Output the [x, y] coordinate of the center of the cell containing the given text.  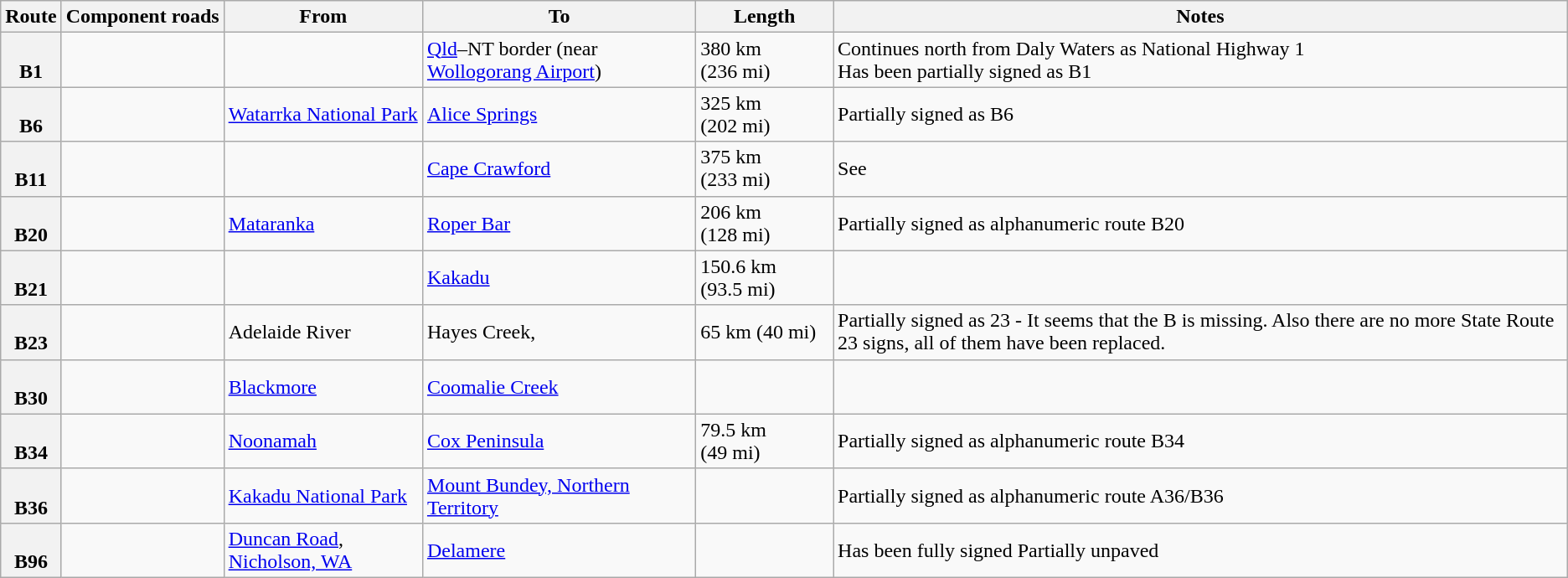
Adelaide River [323, 332]
Duncan Road, Nicholson, WA [323, 550]
Partially signed as 23 - It seems that the B is missing. Also there are no more State Route 23 signs, all of them have been replaced. [1201, 332]
B6 [31, 114]
Noonamah [323, 441]
B36 [31, 496]
375 km (233 mi) [765, 169]
B96 [31, 550]
Partially signed as alphanumeric route B34 [1201, 441]
Watarrka National Park [323, 114]
Kakadu National Park [323, 496]
Mataranka [323, 223]
Kakadu [559, 278]
See [1201, 169]
Route [31, 17]
B1 [31, 60]
325 km (202 mi) [765, 114]
Blackmore [323, 387]
Component roads [142, 17]
Notes [1201, 17]
Qld–NT border (near Wollogorang Airport) [559, 60]
B23 [31, 332]
B30 [31, 387]
B11 [31, 169]
Has been fully signed Partially unpaved [1201, 550]
Continues north from Daly Waters as National Highway 1Has been partially signed as B1 [1201, 60]
Roper Bar [559, 223]
79.5 km (49 mi) [765, 441]
Partially signed as alphanumeric route B20 [1201, 223]
Delamere [559, 550]
Coomalie Creek [559, 387]
Length [765, 17]
Partially signed as B6 [1201, 114]
B21 [31, 278]
380 km (236 mi) [765, 60]
Mount Bundey, Northern Territory [559, 496]
Cape Crawford [559, 169]
Partially signed as alphanumeric route A36/B36 [1201, 496]
Hayes Creek, [559, 332]
B34 [31, 441]
206 km (128 mi) [765, 223]
65 km (40 mi) [765, 332]
Cox Peninsula [559, 441]
Alice Springs [559, 114]
150.6 km (93.5 mi) [765, 278]
B20 [31, 223]
To [559, 17]
From [323, 17]
